Capture the cell that displays the provided text and extract its (x, y) central coordinate. 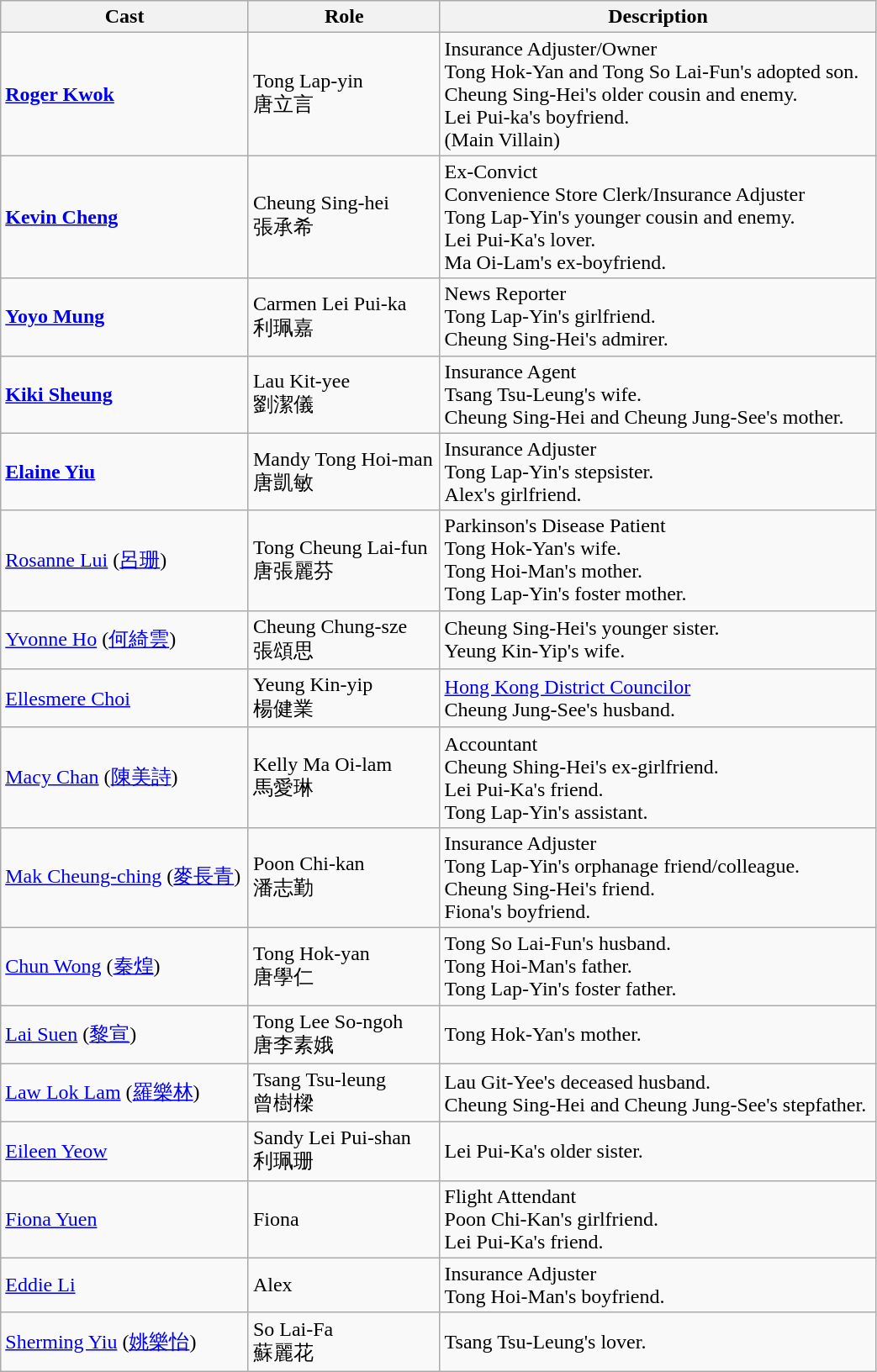
Chun Wong (秦煌) (124, 966)
Insurance Adjuster Tong Lap-Yin's stepsister. Alex's girlfriend. (658, 472)
Insurance Adjuster Tong Hoi-Man's boyfriend. (658, 1285)
Role (344, 17)
Sandy Lei Pui-shan 利珮珊 (344, 1152)
Yoyo Mung (124, 317)
Yeung Kin-yip 楊健業 (344, 699)
Insurance Agent Tsang Tsu-Leung's wife. Cheung Sing-Hei and Cheung Jung-See's mother. (658, 394)
Rosanne Lui (呂珊) (124, 560)
Tsang Tsu-Leung's lover. (658, 1342)
Tong Cheung Lai-fun 唐張麗芬 (344, 560)
Cheung Sing-Hei's younger sister. Yeung Kin-Yip's wife. (658, 640)
Carmen Lei Pui-ka 利珮嘉 (344, 317)
Alex (344, 1285)
Macy Chan (陳美詩) (124, 777)
Law Lok Lam (羅樂林) (124, 1093)
Fiona (344, 1219)
Ellesmere Choi (124, 699)
Sherming Yiu (姚樂怡) (124, 1342)
News Reporter Tong Lap-Yin's girlfriend.Cheung Sing-Hei's admirer. (658, 317)
Flight Attendant Poon Chi-Kan's girlfriend. Lei Pui-Ka's friend. (658, 1219)
Lei Pui-Ka's older sister. (658, 1152)
Mandy Tong Hoi-man 唐凱敏 (344, 472)
Ex-Convict Convenience Store Clerk/Insurance Adjuster Tong Lap-Yin's younger cousin and enemy. Lei Pui-Ka's lover. Ma Oi-Lam's ex-boyfriend. (658, 217)
Cheung Sing-hei 張承希 (344, 217)
Lai Suen (黎宣) (124, 1035)
Kelly Ma Oi-lam 馬愛琳 (344, 777)
Roger Kwok (124, 94)
Fiona Yuen (124, 1219)
Kiki Sheung (124, 394)
Elaine Yiu (124, 472)
Poon Chi-kan 潘志勤 (344, 878)
Lau Kit-yee 劉潔儀 (344, 394)
Tong Hok-yan 唐學仁 (344, 966)
Tong Lap-yin 唐立言 (344, 94)
So Lai-Fa 蘇麗花 (344, 1342)
Cheung Chung-sze 張頌思 (344, 640)
Tong Lee So-ngoh 唐李素娥 (344, 1035)
Tsang Tsu-leung 曾樹樑 (344, 1093)
Lau Git-Yee's deceased husband. Cheung Sing-Hei and Cheung Jung-See's stepfather. (658, 1093)
Kevin Cheng (124, 217)
Tong Hok-Yan's mother. (658, 1035)
Eddie Li (124, 1285)
Mak Cheung-ching (麥長青) (124, 878)
Yvonne Ho (何綺雲) (124, 640)
Cast (124, 17)
Hong Kong District Councilor Cheung Jung-See's husband. (658, 699)
Accountant Cheung Shing-Hei's ex-girlfriend. Lei Pui-Ka's friend. Tong Lap-Yin's assistant. (658, 777)
Eileen Yeow (124, 1152)
Description (658, 17)
Parkinson's Disease Patient Tong Hok-Yan's wife. Tong Hoi-Man's mother. Tong Lap-Yin's foster mother. (658, 560)
Insurance Adjuster Tong Lap-Yin's orphanage friend/colleague. Cheung Sing-Hei's friend. Fiona's boyfriend. (658, 878)
Tong So Lai-Fun's husband. Tong Hoi-Man's father. Tong Lap-Yin's foster father. (658, 966)
